Output the [x, y] coordinate of the center of the cell containing the given text.  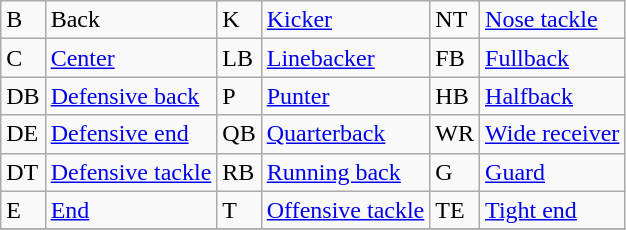
Guard [552, 172]
Fullback [552, 58]
Running back [346, 172]
P [239, 96]
G [455, 172]
Wide receiver [552, 134]
WR [455, 134]
Tight end [552, 210]
K [239, 20]
TE [455, 210]
QB [239, 134]
T [239, 210]
Punter [346, 96]
Quarterback [346, 134]
Kicker [346, 20]
Halfback [552, 96]
DE [23, 134]
DT [23, 172]
FB [455, 58]
NT [455, 20]
DB [23, 96]
B [23, 20]
Offensive tackle [346, 210]
Center [131, 58]
RB [239, 172]
Back [131, 20]
HB [455, 96]
End [131, 210]
LB [239, 58]
Defensive end [131, 134]
C [23, 58]
E [23, 210]
Nose tackle [552, 20]
Defensive back [131, 96]
Defensive tackle [131, 172]
Linebacker [346, 58]
